For the text-containing cell, return its midpoint in (X, Y) coordinate format. 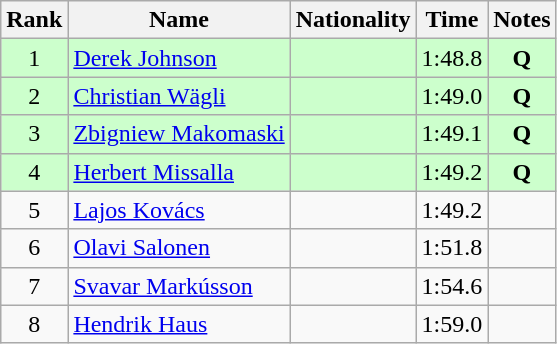
8 (34, 324)
6 (34, 248)
Lajos Kovács (179, 210)
Derek Johnson (179, 58)
Herbert Missalla (179, 172)
Hendrik Haus (179, 324)
2 (34, 96)
Zbigniew Makomaski (179, 134)
Olavi Salonen (179, 248)
Svavar Markússon (179, 286)
1:49.1 (452, 134)
Rank (34, 20)
7 (34, 286)
4 (34, 172)
1:59.0 (452, 324)
5 (34, 210)
1:51.8 (452, 248)
Time (452, 20)
1:48.8 (452, 58)
1:49.0 (452, 96)
Notes (522, 20)
Name (179, 20)
1:54.6 (452, 286)
1 (34, 58)
Christian Wägli (179, 96)
3 (34, 134)
Nationality (353, 20)
